Locate the cell with the specified text and output its [x, y] center coordinate. 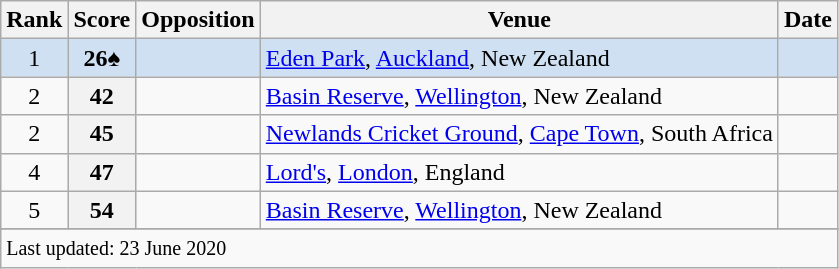
Score [102, 20]
Venue [519, 20]
Newlands Cricket Ground, Cape Town, South Africa [519, 134]
26♠ [102, 58]
Eden Park, Auckland, New Zealand [519, 58]
Lord's, London, England [519, 172]
Last updated: 23 June 2020 [420, 248]
54 [102, 210]
42 [102, 96]
1 [34, 58]
Rank [34, 20]
Opposition [198, 20]
4 [34, 172]
45 [102, 134]
5 [34, 210]
47 [102, 172]
Date [808, 20]
